Identify which cell holds the provided text, then report its [X, Y] central coordinate. 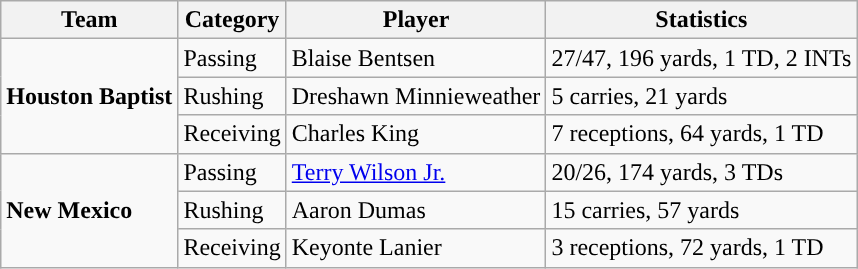
Charles King [416, 134]
Category [232, 20]
7 receptions, 64 yards, 1 TD [702, 134]
5 carries, 21 yards [702, 96]
New Mexico [90, 210]
Player [416, 20]
Statistics [702, 20]
Team [90, 20]
Terry Wilson Jr. [416, 172]
Blaise Bentsen [416, 58]
Keyonte Lanier [416, 248]
15 carries, 57 yards [702, 210]
Aaron Dumas [416, 210]
27/47, 196 yards, 1 TD, 2 INTs [702, 58]
20/26, 174 yards, 3 TDs [702, 172]
3 receptions, 72 yards, 1 TD [702, 248]
Dreshawn Minnieweather [416, 96]
Houston Baptist [90, 96]
